Provide the [X, Y] coordinate of the cell's center where the given text is located.  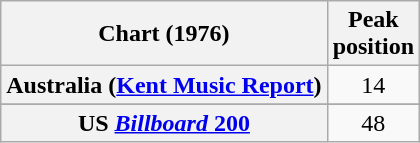
Peakposition [373, 34]
48 [373, 123]
US Billboard 200 [164, 123]
Chart (1976) [164, 34]
14 [373, 85]
Australia (Kent Music Report) [164, 85]
